Pinpoint the cell where the given text exists, returning its [X, Y] midpoint coordinate. 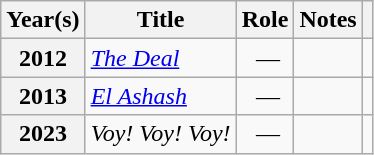
2012 [43, 58]
The Deal [160, 58]
2013 [43, 96]
Year(s) [43, 20]
Role [265, 20]
El Ashash [160, 96]
2023 [43, 134]
Notes [328, 20]
Title [160, 20]
Voy! Voy! Voy! [160, 134]
